From the cell containing the given text, extract its center point as (X, Y) coordinate. 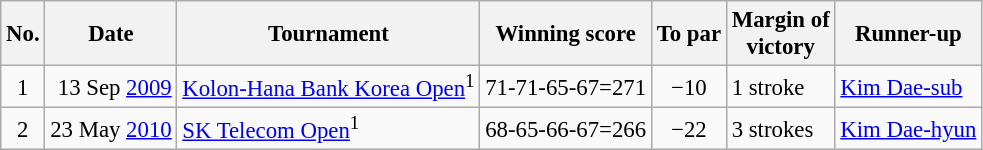
−10 (688, 87)
1 (23, 87)
Tournament (328, 34)
To par (688, 34)
Kim Dae-sub (908, 87)
SK Telecom Open1 (328, 129)
1 stroke (780, 87)
Runner-up (908, 34)
71-71-65-67=271 (566, 87)
Margin ofvictory (780, 34)
Winning score (566, 34)
3 strokes (780, 129)
Kolon-Hana Bank Korea Open1 (328, 87)
Kim Dae-hyun (908, 129)
13 Sep 2009 (111, 87)
23 May 2010 (111, 129)
No. (23, 34)
2 (23, 129)
−22 (688, 129)
68-65-66-67=266 (566, 129)
Date (111, 34)
